Scan for the cell matching the given text and deliver its [x, y] coordinate at center. 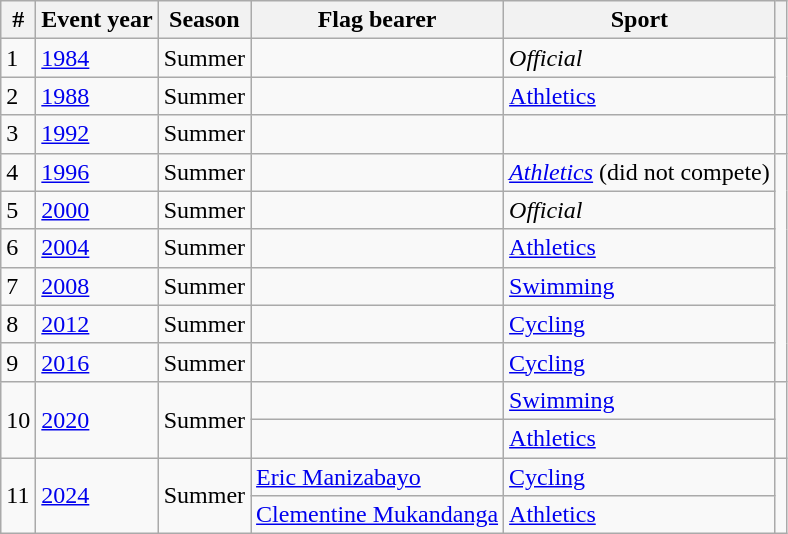
1984 [97, 58]
8 [18, 324]
2016 [97, 362]
6 [18, 248]
Season [204, 20]
2008 [97, 286]
1 [18, 58]
Eric Manizabayo [378, 477]
Flag bearer [378, 20]
5 [18, 210]
2020 [97, 419]
1992 [97, 134]
4 [18, 172]
2000 [97, 210]
Sport [640, 20]
3 [18, 134]
2012 [97, 324]
1988 [97, 96]
10 [18, 419]
Athletics (did not compete) [640, 172]
11 [18, 496]
7 [18, 286]
# [18, 20]
2 [18, 96]
Clementine Mukandanga [378, 515]
Event year [97, 20]
9 [18, 362]
2024 [97, 496]
2004 [97, 248]
1996 [97, 172]
